Identify which cell holds the provided text, then report its (x, y) central coordinate. 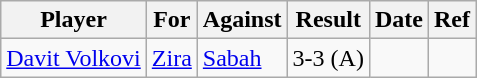
Zira (172, 58)
Davit Volkovi (74, 58)
Sabah (242, 58)
Result (328, 20)
For (172, 20)
Ref (452, 20)
Against (242, 20)
3-3 (A) (328, 58)
Date (398, 20)
Player (74, 20)
